Return (X, Y) of the center of cell containing provided text 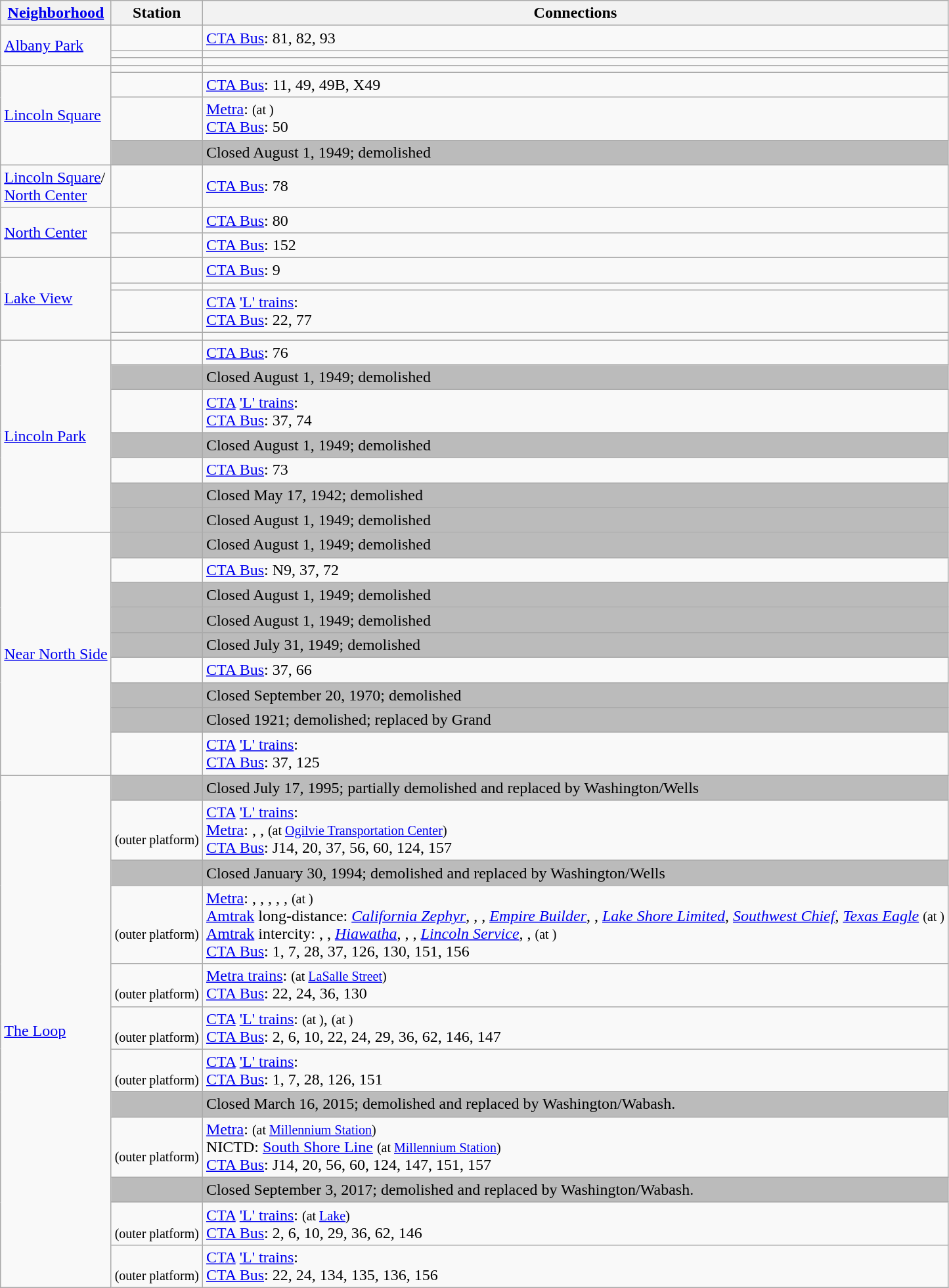
CTA Bus: 78 (575, 186)
Closed March 16, 2015; demolished and replaced by Washington/Wabash. (575, 1104)
Lincoln Park (56, 436)
Closed 1921; demolished; replaced by Grand (575, 720)
Closed May 17, 1942; demolished (575, 495)
CTA Bus: 37, 66 (575, 670)
Closed January 30, 1994; demolished and replaced by Washington/Wells (575, 873)
CTA Bus: 80 (575, 220)
Metra trains: (at LaSalle Street) CTA Bus: 22, 24, 36, 130 (575, 985)
CTA Bus: 9 (575, 270)
Near North Side (56, 654)
CTA 'L' trains: CTA Bus: 37, 125 (575, 754)
Station (156, 13)
Neighborhood (56, 13)
Metra: (at ) CTA Bus: 50 (575, 118)
CTA Bus: 73 (575, 470)
CTA 'L' trains: (at Lake) CTA Bus: 2, 6, 10, 29, 36, 62, 146 (575, 1224)
Connections (575, 13)
Lincoln Square (56, 115)
Closed September 20, 1970; demolished (575, 695)
Lincoln Square/North Center (56, 186)
CTA Bus: 152 (575, 245)
CTA 'L' trains: CTA Bus: 1, 7, 28, 126, 151 (575, 1070)
CTA 'L' trains: (at ), (at ) CTA Bus: 2, 6, 10, 22, 24, 29, 36, 62, 146, 147 (575, 1028)
CTA Bus: 81, 82, 93 (575, 38)
CTA 'L' trains: CTA Bus: 22, 77 (575, 311)
Closed July 31, 1949; demolished (575, 645)
CTA 'L' trains: CTA Bus: 37, 74 (575, 411)
CTA Bus: 76 (575, 353)
CTA Bus: 11, 49, 49B, X49 (575, 85)
CTA Bus: N9, 37, 72 (575, 570)
North Center (56, 232)
Albany Park (56, 45)
CTA 'L' trains: Metra: , , (at Ogilvie Transportation Center) CTA Bus: J14, 20, 37, 56, 60, 124, 157 (575, 830)
Metra: (at Millennium Station) NICTD: South Shore Line (at Millennium Station) CTA Bus: J14, 20, 56, 60, 124, 147, 151, 157 (575, 1147)
The Loop (56, 1032)
CTA 'L' trains: CTA Bus: 22, 24, 134, 135, 136, 156 (575, 1266)
Lake View (56, 298)
Closed September 3, 2017; demolished and replaced by Washington/Wabash. (575, 1190)
Closed July 17, 1995; partially demolished and replaced by Washington/Wells (575, 788)
